Pinpoint the cell where the given text exists, returning its [x, y] midpoint coordinate. 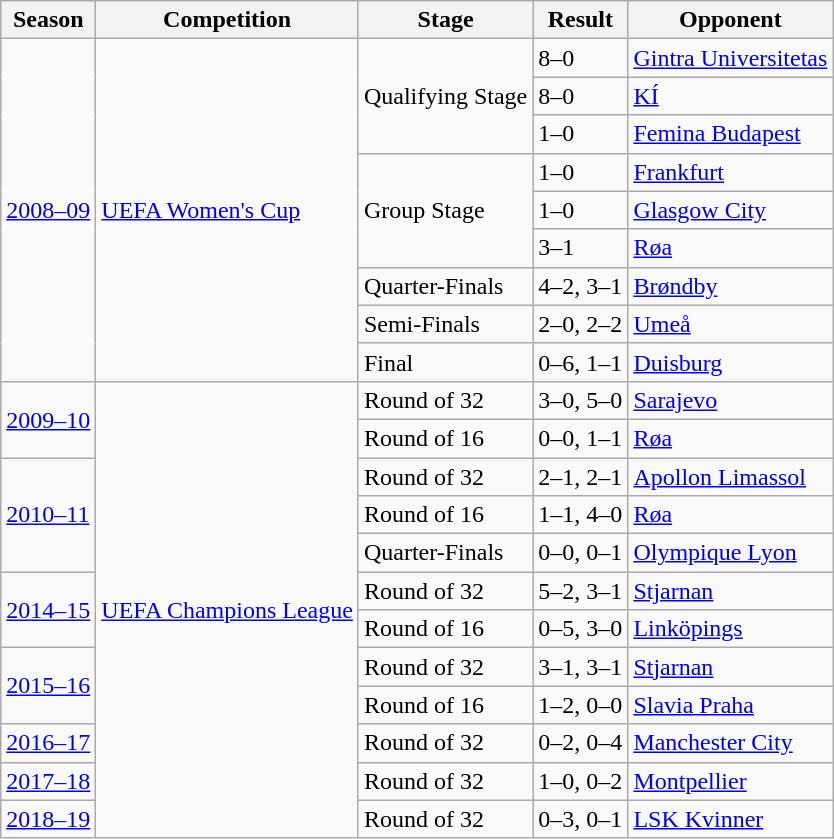
2015–16 [48, 686]
1–1, 4–0 [580, 515]
4–2, 3–1 [580, 286]
2014–15 [48, 610]
KÍ [730, 96]
Qualifying Stage [445, 96]
0–0, 1–1 [580, 438]
Final [445, 362]
1–2, 0–0 [580, 705]
Duisburg [730, 362]
0–6, 1–1 [580, 362]
3–1, 3–1 [580, 667]
Group Stage [445, 210]
Glasgow City [730, 210]
Brøndby [730, 286]
2009–10 [48, 419]
3–1 [580, 248]
UEFA Women's Cup [228, 210]
2–1, 2–1 [580, 477]
2010–11 [48, 515]
Competition [228, 20]
Frankfurt [730, 172]
Gintra Universitetas [730, 58]
Apollon Limassol [730, 477]
LSK Kvinner [730, 819]
Result [580, 20]
0–2, 0–4 [580, 743]
5–2, 3–1 [580, 591]
Umeå [730, 324]
2016–17 [48, 743]
Montpellier [730, 781]
Manchester City [730, 743]
Femina Budapest [730, 134]
UEFA Champions League [228, 610]
Olympique Lyon [730, 553]
Sarajevo [730, 400]
2–0, 2–2 [580, 324]
Semi-Finals [445, 324]
Stage [445, 20]
0–0, 0–1 [580, 553]
Season [48, 20]
Slavia Praha [730, 705]
1–0, 0–2 [580, 781]
2017–18 [48, 781]
0–5, 3–0 [580, 629]
Opponent [730, 20]
3–0, 5–0 [580, 400]
2008–09 [48, 210]
2018–19 [48, 819]
0–3, 0–1 [580, 819]
Linköpings [730, 629]
